Search for the cell housing the specified text and yield its [X, Y] center coordinate. 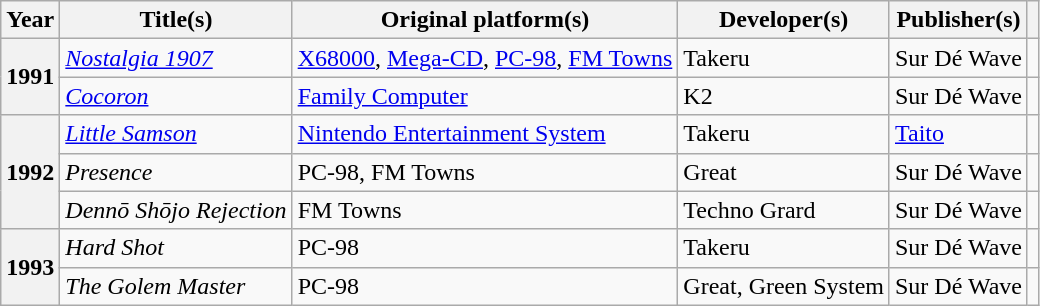
Year [30, 20]
FM Towns [485, 210]
Great, Green System [784, 286]
X68000, Mega-CD, PC-98, FM Towns [485, 58]
Hard Shot [176, 248]
1992 [30, 172]
Family Computer [485, 96]
Techno Grard [784, 210]
Nintendo Entertainment System [485, 134]
1991 [30, 77]
Publisher(s) [958, 20]
1993 [30, 267]
Cocoron [176, 96]
Dennō Shōjo Rejection [176, 210]
Presence [176, 172]
PC-98, FM Towns [485, 172]
Original platform(s) [485, 20]
Nostalgia 1907 [176, 58]
K2 [784, 96]
The Golem Master [176, 286]
Title(s) [176, 20]
Little Samson [176, 134]
Developer(s) [784, 20]
Great [784, 172]
Taito [958, 134]
